Extract the [X, Y] coordinate from the center of the cell holding the provided text.  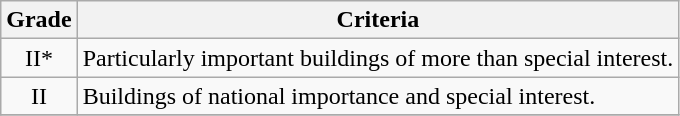
Particularly important buildings of more than special interest. [378, 58]
II* [39, 58]
Buildings of national importance and special interest. [378, 96]
II [39, 96]
Criteria [378, 20]
Grade [39, 20]
